Pinpoint the cell where the given text exists, returning its (X, Y) midpoint coordinate. 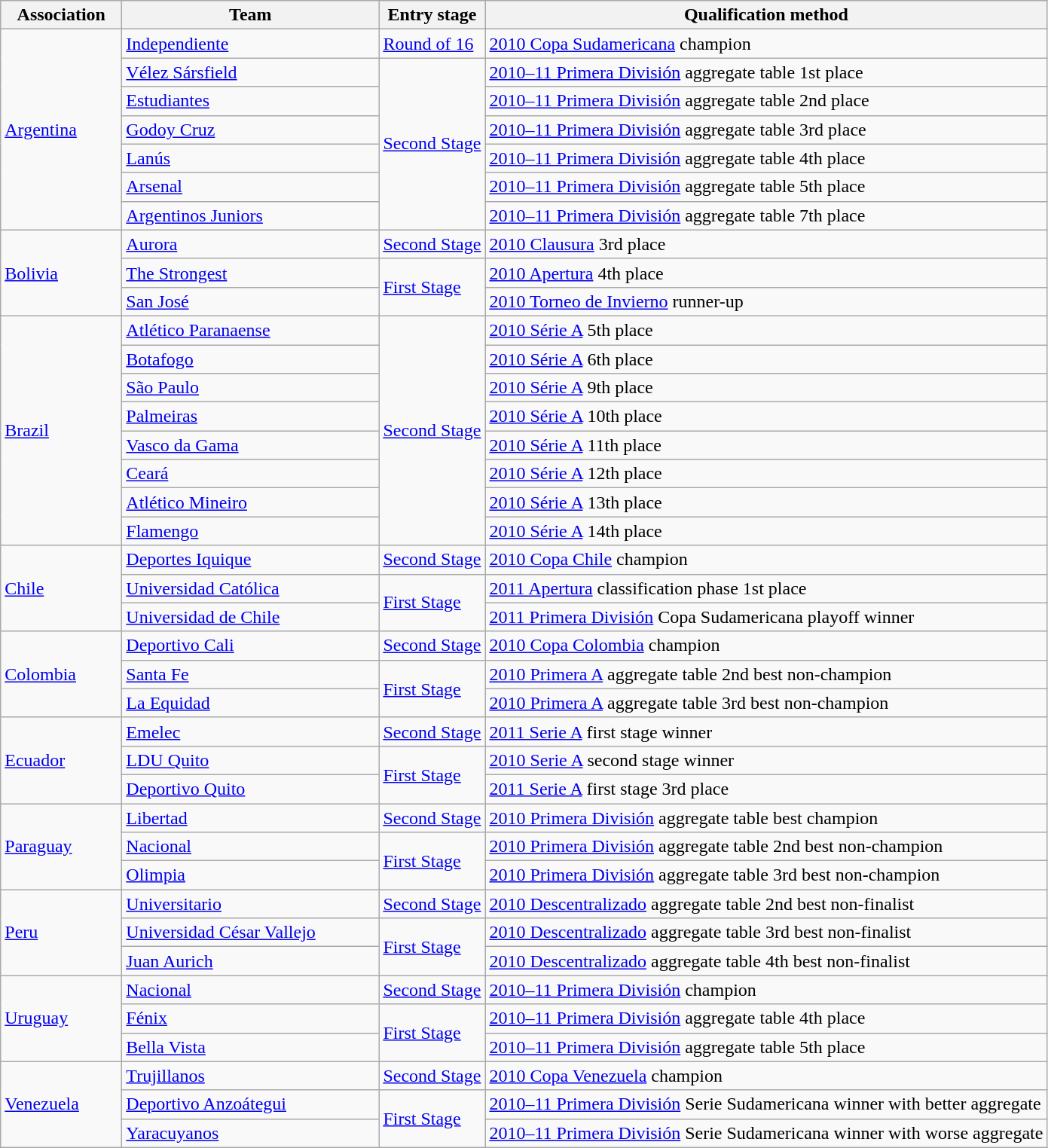
San José (250, 301)
2010–11 Primera División aggregate table 7th place (766, 215)
Libertad (250, 817)
Universitario (250, 904)
Entry stage (432, 15)
Ceará (250, 474)
2010 Descentralizado aggregate table 4th best non-finalist (766, 961)
2010–11 Primera División aggregate table 3rd place (766, 130)
Deportivo Quito (250, 789)
2010 Série A 9th place (766, 388)
Paraguay (62, 846)
2010–11 Primera División aggregate table 1st place (766, 72)
2010 Série A 6th place (766, 359)
Vélez Sársfield (250, 72)
Universidad Católica (250, 588)
2010 Primera División aggregate table best champion (766, 817)
La Equidad (250, 703)
2010 Primera División aggregate table 2nd best non-champion (766, 847)
Flamengo (250, 531)
Deportivo Anzoátegui (250, 1104)
Deportivo Cali (250, 646)
Deportes Iquique (250, 560)
2010 Série A 5th place (766, 330)
2010–11 Primera División champion (766, 990)
Bolivia (62, 273)
2010 Primera A aggregate table 3rd best non-champion (766, 703)
2011 Serie A first stage winner (766, 731)
2011 Serie A first stage 3rd place (766, 789)
Olimpia (250, 875)
Argentinos Juniors (250, 215)
2010 Torneo de Invierno runner-up (766, 301)
2010 Série A 12th place (766, 474)
Colombia (62, 674)
2010 Copa Colombia champion (766, 646)
2010–11 Primera División aggregate table 2nd place (766, 101)
2010 Copa Venezuela champion (766, 1076)
2010 Descentralizado aggregate table 3rd best non-finalist (766, 933)
2010 Série A 11th place (766, 445)
2010 Primera División aggregate table 3rd best non-champion (766, 875)
The Strongest (250, 273)
Atlético Paranaense (250, 330)
Bella Vista (250, 1047)
Lanús (250, 158)
Juan Aurich (250, 961)
2011 Apertura classification phase 1st place (766, 588)
LDU Quito (250, 760)
Venezuela (62, 1104)
Yaracuyanos (250, 1133)
Universidad César Vallejo (250, 933)
2010 Série A 10th place (766, 417)
Atlético Mineiro (250, 502)
Fénix (250, 1018)
2010 Serie A second stage winner (766, 760)
Argentina (62, 130)
Uruguay (62, 1018)
2010 Copa Chile champion (766, 560)
Ecuador (62, 760)
2010 Descentralizado aggregate table 2nd best non-finalist (766, 904)
Aurora (250, 244)
Brazil (62, 430)
Universidad de Chile (250, 617)
2010 Série A 14th place (766, 531)
Godoy Cruz (250, 130)
Estudiantes (250, 101)
Emelec (250, 731)
Trujillanos (250, 1076)
Association (62, 15)
São Paulo (250, 388)
2010–11 Primera División Serie Sudamericana winner with worse aggregate (766, 1133)
Chile (62, 588)
Peru (62, 933)
Independiente (250, 44)
2010 Série A 13th place (766, 502)
2010 Copa Sudamericana champion (766, 44)
Team (250, 15)
Santa Fe (250, 674)
Arsenal (250, 187)
Qualification method (766, 15)
Botafogo (250, 359)
Vasco da Gama (250, 445)
2010 Apertura 4th place (766, 273)
2011 Primera División Copa Sudamericana playoff winner (766, 617)
Palmeiras (250, 417)
Round of 16 (432, 44)
2010–11 Primera División Serie Sudamericana winner with better aggregate (766, 1104)
2010 Primera A aggregate table 2nd best non-champion (766, 674)
2010 Clausura 3rd place (766, 244)
